Locate the cell with the specified text and output its [X, Y] center coordinate. 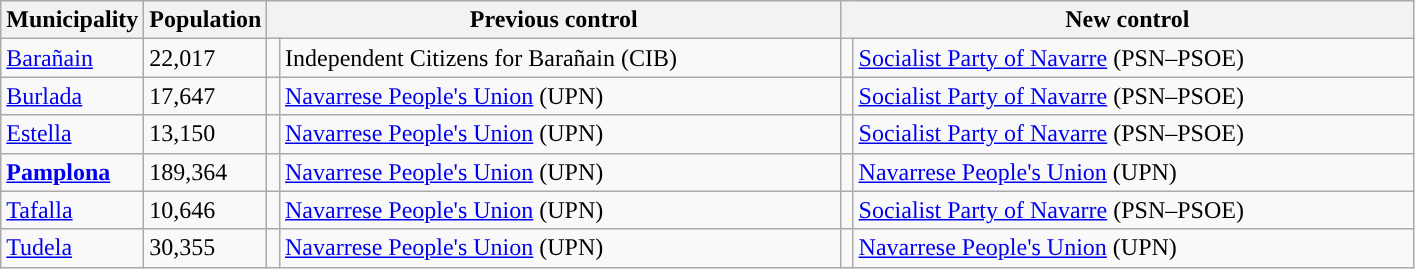
Tafalla [72, 210]
Municipality [72, 20]
13,150 [206, 134]
Burlada [72, 96]
30,355 [206, 248]
Pamplona [72, 172]
New control [1127, 20]
Estella [72, 134]
Tudela [72, 248]
Previous control [554, 20]
17,647 [206, 96]
Population [206, 20]
22,017 [206, 58]
189,364 [206, 172]
Independent Citizens for Barañain (CIB) [560, 58]
Barañain [72, 58]
10,646 [206, 210]
